Scan for the cell matching the given text and deliver its (X, Y) coordinate at center. 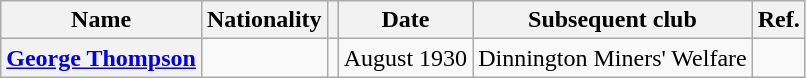
George Thompson (102, 58)
Subsequent club (613, 20)
Ref. (778, 20)
Name (102, 20)
Dinnington Miners' Welfare (613, 58)
August 1930 (405, 58)
Nationality (264, 20)
Date (405, 20)
